From the cell containing the given text, extract its center point as [x, y] coordinate. 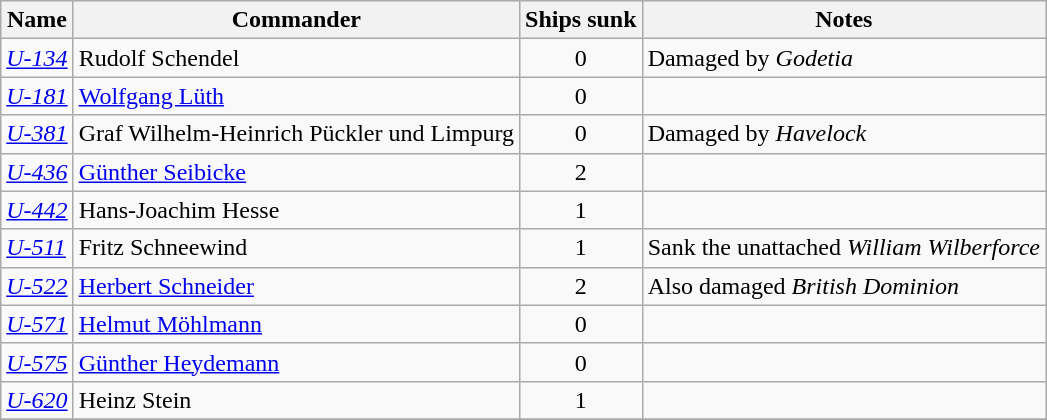
U-522 [37, 286]
Ships sunk [582, 20]
Notes [844, 20]
U-134 [37, 58]
U-620 [37, 400]
Günther Heydemann [296, 362]
U-381 [37, 134]
Heinz Stein [296, 400]
Rudolf Schendel [296, 58]
Also damaged British Dominion [844, 286]
Graf Wilhelm-Heinrich Pückler und Limpurg [296, 134]
Commander [296, 20]
U-511 [37, 248]
Name [37, 20]
U-575 [37, 362]
U-442 [37, 210]
Damaged by Godetia [844, 58]
U-436 [37, 172]
U-181 [37, 96]
Wolfgang Lüth [296, 96]
Damaged by Havelock [844, 134]
Fritz Schneewind [296, 248]
Hans-Joachim Hesse [296, 210]
Günther Seibicke [296, 172]
Herbert Schneider [296, 286]
U-571 [37, 324]
Sank the unattached William Wilberforce [844, 248]
Helmut Möhlmann [296, 324]
